For the text-containing cell, return its midpoint in [X, Y] coordinate format. 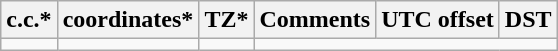
coordinates* [128, 20]
UTC offset [438, 20]
DST [528, 20]
c.c.* [29, 20]
Comments [315, 20]
TZ* [226, 20]
